Provide the [X, Y] coordinate of the cell's center where the given text is located.  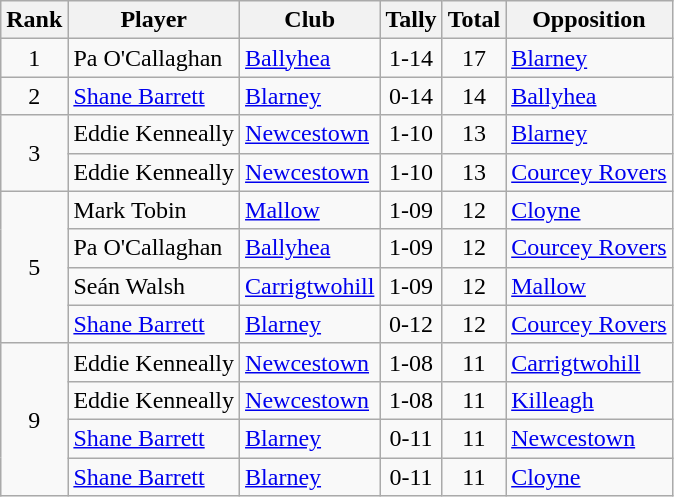
Opposition [589, 20]
17 [474, 58]
9 [34, 419]
0-12 [411, 324]
5 [34, 267]
1 [34, 58]
0-14 [411, 96]
1-14 [411, 58]
Rank [34, 20]
Killeagh [589, 400]
Club [310, 20]
Tally [411, 20]
14 [474, 96]
2 [34, 96]
3 [34, 153]
Total [474, 20]
Mark Tobin [154, 210]
Seán Walsh [154, 286]
Player [154, 20]
